Find where the given text appears and provide that cell's center as (x, y) coordinate. 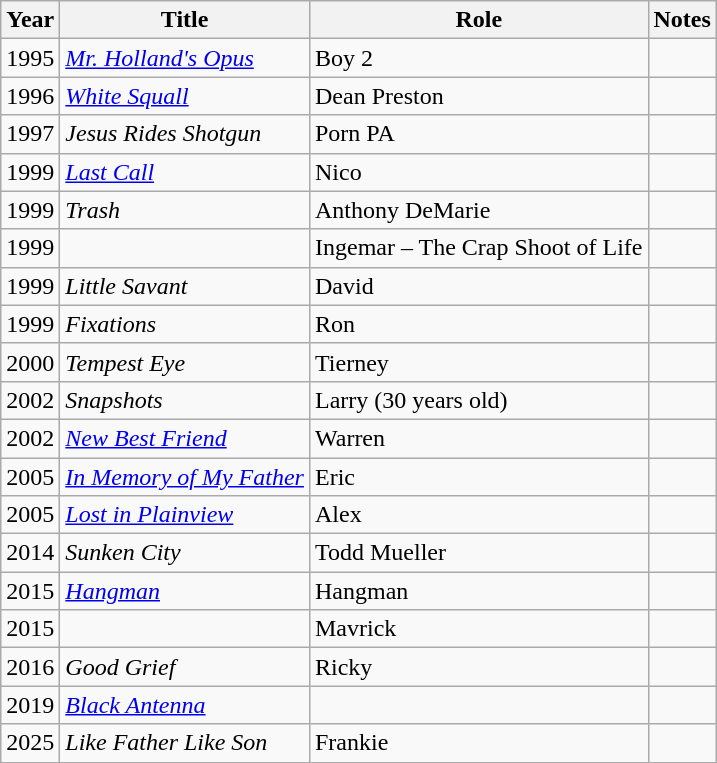
Notes (682, 20)
2025 (30, 743)
Warren (478, 438)
Boy 2 (478, 58)
Fixations (185, 324)
In Memory of My Father (185, 477)
Alex (478, 515)
Black Antenna (185, 705)
Good Grief (185, 667)
Todd Mueller (478, 553)
Title (185, 20)
Snapshots (185, 400)
Role (478, 20)
Mr. Holland's Opus (185, 58)
Dean Preston (478, 96)
Mavrick (478, 629)
Eric (478, 477)
2014 (30, 553)
1996 (30, 96)
Jesus Rides Shotgun (185, 134)
Tierney (478, 362)
2016 (30, 667)
New Best Friend (185, 438)
Ron (478, 324)
Lost in Plainview (185, 515)
Sunken City (185, 553)
Last Call (185, 172)
2019 (30, 705)
Frankie (478, 743)
1997 (30, 134)
Ingemar – The Crap Shoot of Life (478, 248)
Year (30, 20)
2000 (30, 362)
Larry (30 years old) (478, 400)
1995 (30, 58)
Like Father Like Son (185, 743)
David (478, 286)
Trash (185, 210)
Ricky (478, 667)
Little Savant (185, 286)
Porn PA (478, 134)
White Squall (185, 96)
Nico (478, 172)
Tempest Eye (185, 362)
Anthony DeMarie (478, 210)
